Search for the cell housing the specified text and yield its [X, Y] center coordinate. 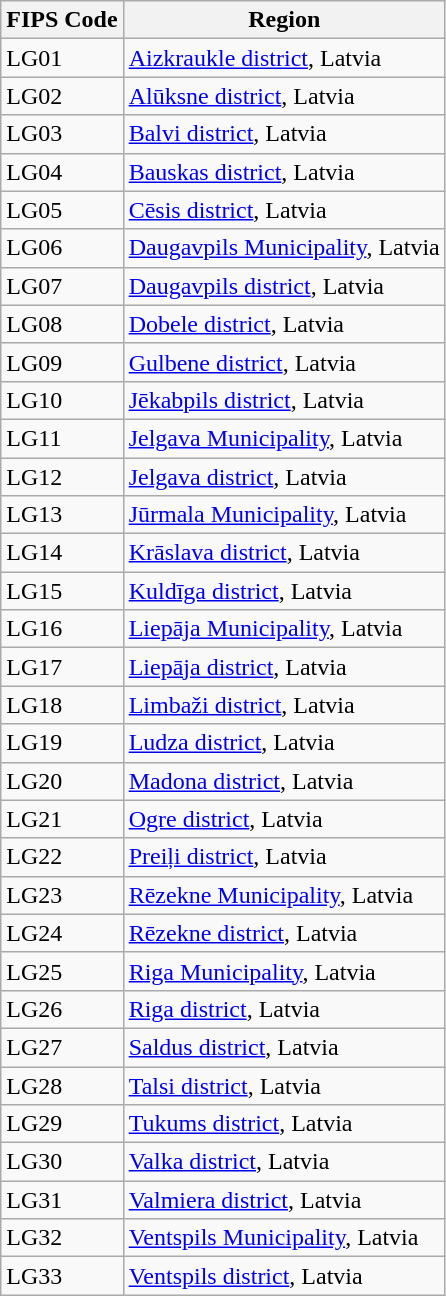
Ludza district, Latvia [284, 743]
Daugavpils Municipality, Latvia [284, 248]
Krāslava district, Latvia [284, 553]
Talsi district, Latvia [284, 1085]
Bauskas district, Latvia [284, 172]
Jūrmala Municipality, Latvia [284, 515]
LG13 [62, 515]
Limbaži district, Latvia [284, 705]
Saldus district, Latvia [284, 1047]
LG09 [62, 362]
LG06 [62, 248]
LG30 [62, 1162]
Ventspils Municipality, Latvia [284, 1238]
LG18 [62, 705]
Ventspils district, Latvia [284, 1276]
LG02 [62, 96]
LG10 [62, 400]
Rēzekne district, Latvia [284, 933]
LG05 [62, 210]
LG32 [62, 1238]
LG23 [62, 895]
Kuldīga district, Latvia [284, 591]
LG01 [62, 58]
Ogre district, Latvia [284, 819]
LG21 [62, 819]
LG07 [62, 286]
Dobele district, Latvia [284, 324]
LG29 [62, 1124]
LG26 [62, 1009]
Jelgava district, Latvia [284, 477]
LG28 [62, 1085]
Jēkabpils district, Latvia [284, 400]
Preiļi district, Latvia [284, 857]
LG17 [62, 667]
LG22 [62, 857]
Cēsis district, Latvia [284, 210]
Liepāja Municipality, Latvia [284, 629]
Riga district, Latvia [284, 1009]
Riga Municipality, Latvia [284, 971]
Liepāja district, Latvia [284, 667]
Balvi district, Latvia [284, 134]
LG25 [62, 971]
LG04 [62, 172]
Tukums district, Latvia [284, 1124]
LG11 [62, 438]
LG15 [62, 591]
FIPS Code [62, 20]
Valmiera district, Latvia [284, 1200]
LG31 [62, 1200]
Region [284, 20]
LG33 [62, 1276]
LG19 [62, 743]
Aizkraukle district, Latvia [284, 58]
Rēzekne Municipality, Latvia [284, 895]
LG20 [62, 781]
LG27 [62, 1047]
Valka district, Latvia [284, 1162]
LG03 [62, 134]
Jelgava Municipality, Latvia [284, 438]
Madona district, Latvia [284, 781]
LG12 [62, 477]
LG08 [62, 324]
Alūksne district, Latvia [284, 96]
Gulbene district, Latvia [284, 362]
LG16 [62, 629]
LG24 [62, 933]
LG14 [62, 553]
Daugavpils district, Latvia [284, 286]
